Output the [X, Y] coordinate of the center of the cell containing the given text.  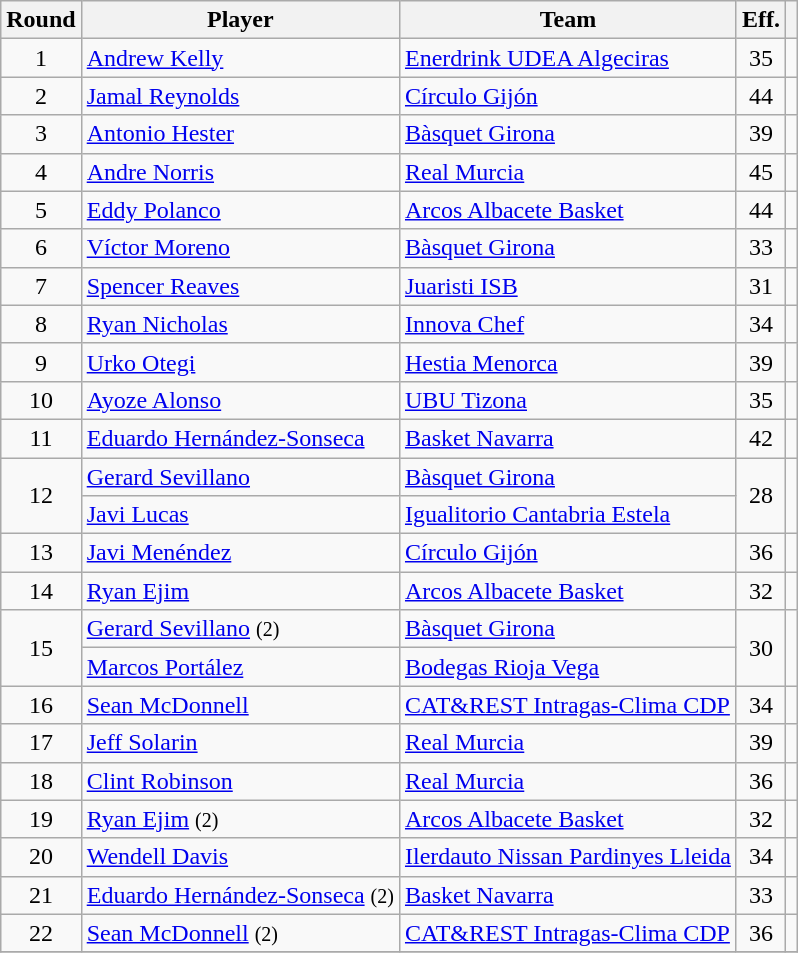
16 [41, 705]
17 [41, 743]
28 [760, 496]
15 [41, 648]
Jeff Solarin [240, 743]
UBU Tizona [568, 400]
6 [41, 248]
Gerard Sevillano (2) [240, 629]
Jamal Reynolds [240, 96]
Ilerdauto Nissan Pardinyes Lleida [568, 857]
22 [41, 933]
Ryan Nicholas [240, 324]
Player [240, 20]
12 [41, 496]
20 [41, 857]
42 [760, 438]
Sean McDonnell [240, 705]
Eduardo Hernández-Sonseca [240, 438]
30 [760, 648]
Marcos Portález [240, 667]
13 [41, 553]
Eff. [760, 20]
Team [568, 20]
2 [41, 96]
9 [41, 362]
7 [41, 286]
Gerard Sevillano [240, 477]
Javi Lucas [240, 515]
Eddy Polanco [240, 210]
Clint Robinson [240, 781]
Sean McDonnell (2) [240, 933]
19 [41, 819]
Igualitorio Cantabria Estela [568, 515]
1 [41, 58]
Enerdrink UDEA Algeciras [568, 58]
14 [41, 591]
Eduardo Hernández-Sonseca (2) [240, 895]
Ayoze Alonso [240, 400]
18 [41, 781]
Ryan Ejim (2) [240, 819]
11 [41, 438]
Andrew Kelly [240, 58]
31 [760, 286]
Wendell Davis [240, 857]
45 [760, 172]
Javi Menéndez [240, 553]
3 [41, 134]
Antonio Hester [240, 134]
Innova Chef [568, 324]
10 [41, 400]
Bodegas Rioja Vega [568, 667]
Juaristi ISB [568, 286]
Víctor Moreno [240, 248]
Andre Norris [240, 172]
21 [41, 895]
Urko Otegi [240, 362]
Hestia Menorca [568, 362]
Spencer Reaves [240, 286]
8 [41, 324]
Ryan Ejim [240, 591]
5 [41, 210]
4 [41, 172]
Round [41, 20]
